Identify which cell holds the provided text, then report its [X, Y] central coordinate. 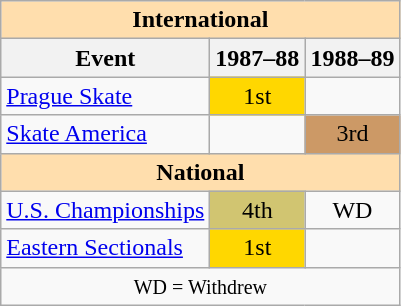
Skate America [106, 134]
Prague Skate [106, 96]
3rd [352, 134]
Eastern Sectionals [106, 248]
4th [258, 210]
WD [352, 210]
U.S. Championships [106, 210]
International [200, 20]
WD = Withdrew [200, 286]
Event [106, 58]
1988–89 [352, 58]
1987–88 [258, 58]
National [200, 172]
